Find where the given text appears and provide that cell's center as (X, Y) coordinate. 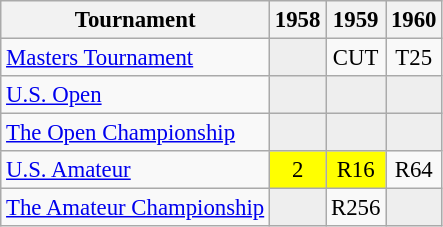
R256 (356, 208)
R64 (414, 170)
Masters Tournament (136, 58)
1959 (356, 20)
R16 (356, 170)
1960 (414, 20)
T25 (414, 58)
The Open Championship (136, 133)
CUT (356, 58)
U.S. Amateur (136, 170)
1958 (298, 20)
The Amateur Championship (136, 208)
2 (298, 170)
U.S. Open (136, 95)
Tournament (136, 20)
